From the cell containing the given text, extract its center point as (x, y) coordinate. 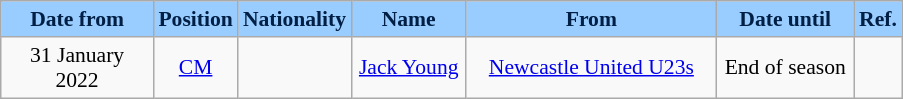
Jack Young (408, 68)
Date until (785, 19)
From (591, 19)
End of season (785, 68)
CM (195, 68)
Ref. (878, 19)
Newcastle United U23s (591, 68)
31 January 2022 (78, 68)
Name (408, 19)
Nationality (294, 19)
Position (195, 19)
Date from (78, 19)
